Return the [x, y] coordinate for the center point of the cell that contains the specified text.  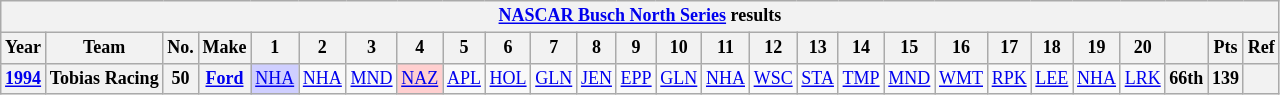
Ford [224, 78]
15 [910, 48]
4 [420, 48]
Make [224, 48]
7 [554, 48]
WSC [773, 78]
Team [104, 48]
12 [773, 48]
LEE [1052, 78]
3 [372, 48]
1 [275, 48]
TMP [861, 78]
6 [508, 48]
14 [861, 48]
2 [322, 48]
No. [180, 48]
NASCAR Busch North Series results [640, 16]
1994 [24, 78]
20 [1142, 48]
HOL [508, 78]
17 [1009, 48]
9 [636, 48]
Year [24, 48]
Tobias Racing [104, 78]
5 [464, 48]
50 [180, 78]
NAZ [420, 78]
13 [818, 48]
EPP [636, 78]
18 [1052, 48]
11 [726, 48]
STA [818, 78]
8 [597, 48]
139 [1226, 78]
66th [1186, 78]
16 [962, 48]
19 [1097, 48]
RPK [1009, 78]
LRK [1142, 78]
10 [679, 48]
Pts [1226, 48]
APL [464, 78]
JEN [597, 78]
Ref [1261, 48]
WMT [962, 78]
